Output the [x, y] coordinate of the center of the cell containing the given text.  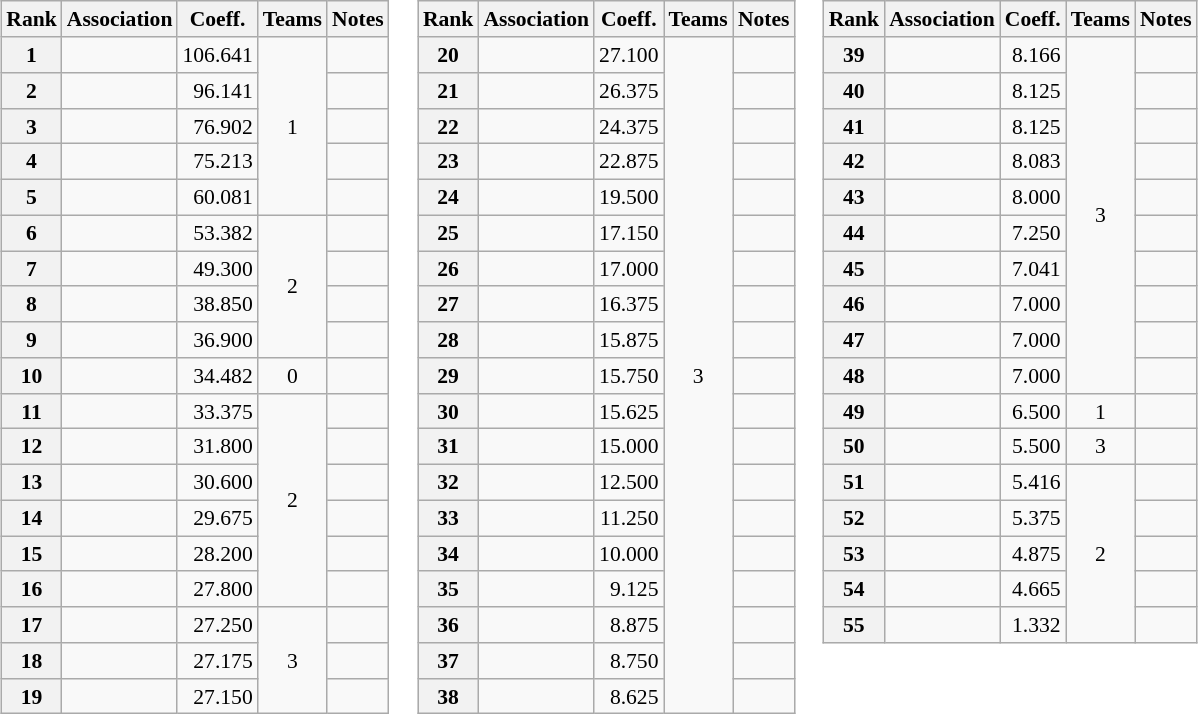
26.375 [628, 91]
8.875 [628, 625]
33 [448, 518]
11.250 [628, 518]
75.213 [217, 162]
8 [32, 304]
7 [32, 269]
8.750 [628, 661]
22.875 [628, 162]
39 [854, 55]
27 [448, 304]
29.675 [217, 518]
9.125 [628, 589]
34 [448, 554]
31 [448, 447]
19 [32, 696]
17.150 [628, 233]
8.625 [628, 696]
42 [854, 162]
12 [32, 447]
5.500 [1033, 447]
11 [32, 411]
4 [32, 162]
19.500 [628, 197]
14 [32, 518]
24 [448, 197]
20 [448, 55]
27.100 [628, 55]
36 [448, 625]
27.800 [217, 589]
17 [32, 625]
15.875 [628, 340]
38 [448, 696]
15.000 [628, 447]
8.166 [1033, 55]
10.000 [628, 554]
54 [854, 589]
27.175 [217, 661]
0 [292, 376]
22 [448, 126]
106.641 [217, 55]
30 [448, 411]
52 [854, 518]
35 [448, 589]
4.665 [1033, 589]
7.250 [1033, 233]
37 [448, 661]
96.141 [217, 91]
30.600 [217, 482]
51 [854, 482]
31.800 [217, 447]
26 [448, 269]
8.000 [1033, 197]
33.375 [217, 411]
53.382 [217, 233]
34.482 [217, 376]
8.083 [1033, 162]
48 [854, 376]
18 [32, 661]
50 [854, 447]
27.150 [217, 696]
9 [32, 340]
41 [854, 126]
49.300 [217, 269]
38.850 [217, 304]
32 [448, 482]
5.416 [1033, 482]
40 [854, 91]
6.500 [1033, 411]
44 [854, 233]
4.875 [1033, 554]
15.750 [628, 376]
49 [854, 411]
5 [32, 197]
1.332 [1033, 625]
6 [32, 233]
12.500 [628, 482]
46 [854, 304]
17.000 [628, 269]
16 [32, 589]
47 [854, 340]
15 [32, 554]
28 [448, 340]
15.625 [628, 411]
36.900 [217, 340]
16.375 [628, 304]
29 [448, 376]
27.250 [217, 625]
24.375 [628, 126]
23 [448, 162]
43 [854, 197]
55 [854, 625]
28.200 [217, 554]
76.902 [217, 126]
25 [448, 233]
7.041 [1033, 269]
5.375 [1033, 518]
13 [32, 482]
10 [32, 376]
53 [854, 554]
45 [854, 269]
21 [448, 91]
60.081 [217, 197]
